Capture the cell that displays the provided text and extract its (X, Y) central coordinate. 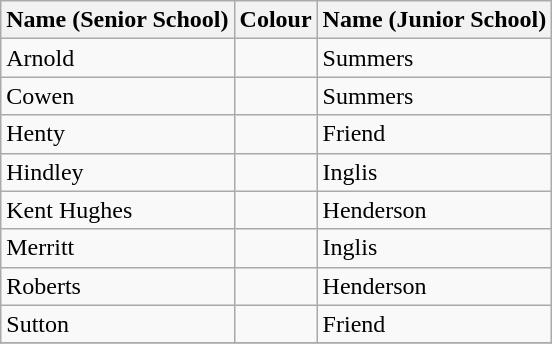
Cowen (118, 96)
Name (Senior School) (118, 20)
Name (Junior School) (434, 20)
Roberts (118, 286)
Colour (276, 20)
Sutton (118, 324)
Hindley (118, 172)
Kent Hughes (118, 210)
Merritt (118, 248)
Henty (118, 134)
Arnold (118, 58)
